Locate the cell with the specified text and output its [X, Y] center coordinate. 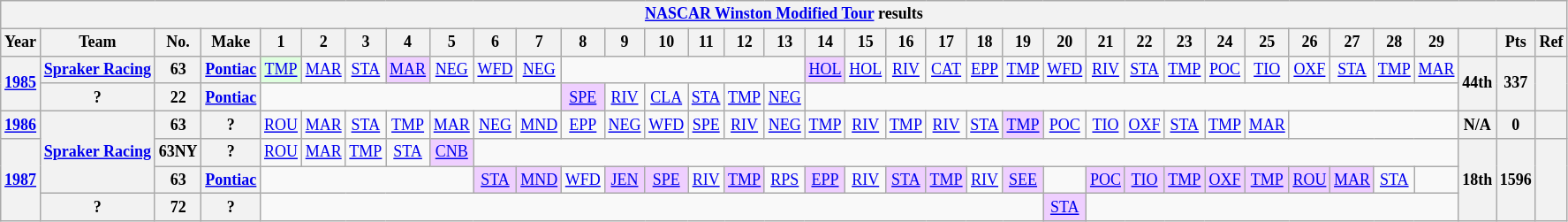
9 [625, 42]
24 [1225, 42]
5 [451, 42]
15 [866, 42]
Make [231, 42]
13 [784, 42]
Team [97, 42]
20 [1065, 42]
0 [1516, 124]
10 [666, 42]
17 [946, 42]
1596 [1516, 180]
RPS [784, 180]
Pts [1516, 42]
11 [707, 42]
26 [1309, 42]
29 [1436, 42]
18th [1477, 180]
25 [1267, 42]
2 [323, 42]
337 [1516, 83]
1986 [21, 124]
NASCAR Winston Modified Tour results [784, 14]
1 [281, 42]
21 [1106, 42]
1987 [21, 180]
N/A [1477, 124]
27 [1352, 42]
CAT [946, 69]
No. [178, 42]
6 [495, 42]
1985 [21, 83]
16 [906, 42]
7 [539, 42]
3 [366, 42]
72 [178, 207]
19 [1023, 42]
23 [1185, 42]
CNB [451, 152]
28 [1394, 42]
18 [984, 42]
12 [745, 42]
8 [583, 42]
14 [825, 42]
Ref [1551, 42]
4 [408, 42]
Year [21, 42]
CLA [666, 97]
SEE [1023, 180]
44th [1477, 83]
JEN [625, 180]
63NY [178, 152]
